Search for the cell housing the specified text and yield its [X, Y] center coordinate. 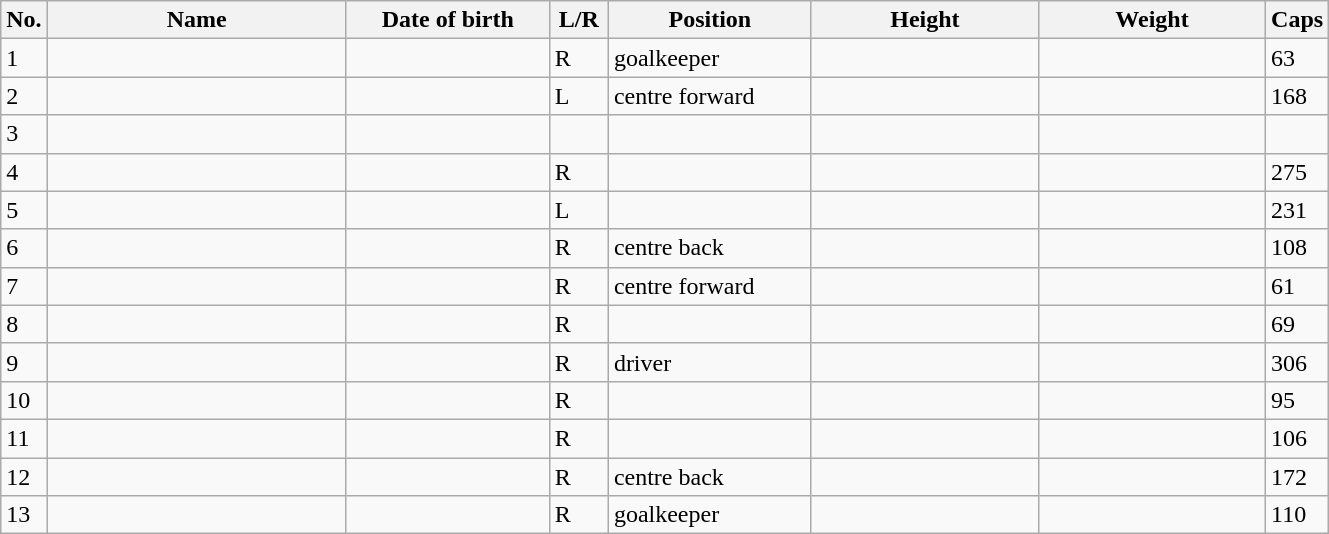
10 [24, 400]
Position [710, 20]
231 [1298, 210]
Height [924, 20]
61 [1298, 286]
108 [1298, 248]
172 [1298, 477]
1 [24, 58]
Name [196, 20]
95 [1298, 400]
4 [24, 172]
6 [24, 248]
69 [1298, 324]
275 [1298, 172]
63 [1298, 58]
Caps [1298, 20]
driver [710, 362]
5 [24, 210]
106 [1298, 438]
3 [24, 134]
7 [24, 286]
110 [1298, 515]
12 [24, 477]
13 [24, 515]
Weight [1152, 20]
306 [1298, 362]
L/R [578, 20]
8 [24, 324]
11 [24, 438]
2 [24, 96]
168 [1298, 96]
9 [24, 362]
No. [24, 20]
Date of birth [448, 20]
